Identify which cell holds the provided text, then report its (X, Y) central coordinate. 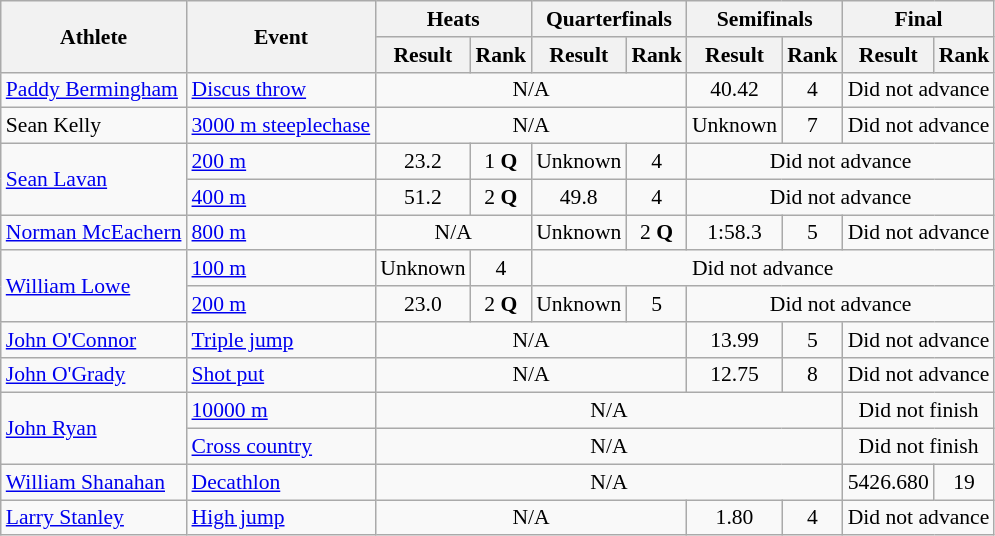
Sean Kelly (94, 126)
Quarterfinals (609, 19)
Semifinals (765, 19)
19 (964, 482)
5426.680 (888, 482)
Norman McEachern (94, 233)
Larry Stanley (94, 518)
Discus throw (280, 90)
100 m (280, 269)
23.0 (422, 304)
High jump (280, 518)
800 m (280, 233)
John O'Grady (94, 375)
10000 m (280, 411)
1.80 (734, 518)
Final (919, 19)
William Shanahan (94, 482)
William Lowe (94, 286)
Decathlon (280, 482)
8 (812, 375)
49.8 (578, 197)
John Ryan (94, 428)
Cross country (280, 447)
40.42 (734, 90)
Heats (453, 19)
1:58.3 (734, 233)
3000 m steeplechase (280, 126)
Athlete (94, 36)
51.2 (422, 197)
7 (812, 126)
400 m (280, 197)
1 Q (502, 162)
John O'Connor (94, 340)
Sean Lavan (94, 180)
13.99 (734, 340)
Paddy Bermingham (94, 90)
Triple jump (280, 340)
12.75 (734, 375)
Event (280, 36)
23.2 (422, 162)
Shot put (280, 375)
